Extract the [X, Y] coordinate from the center of the cell holding the provided text.  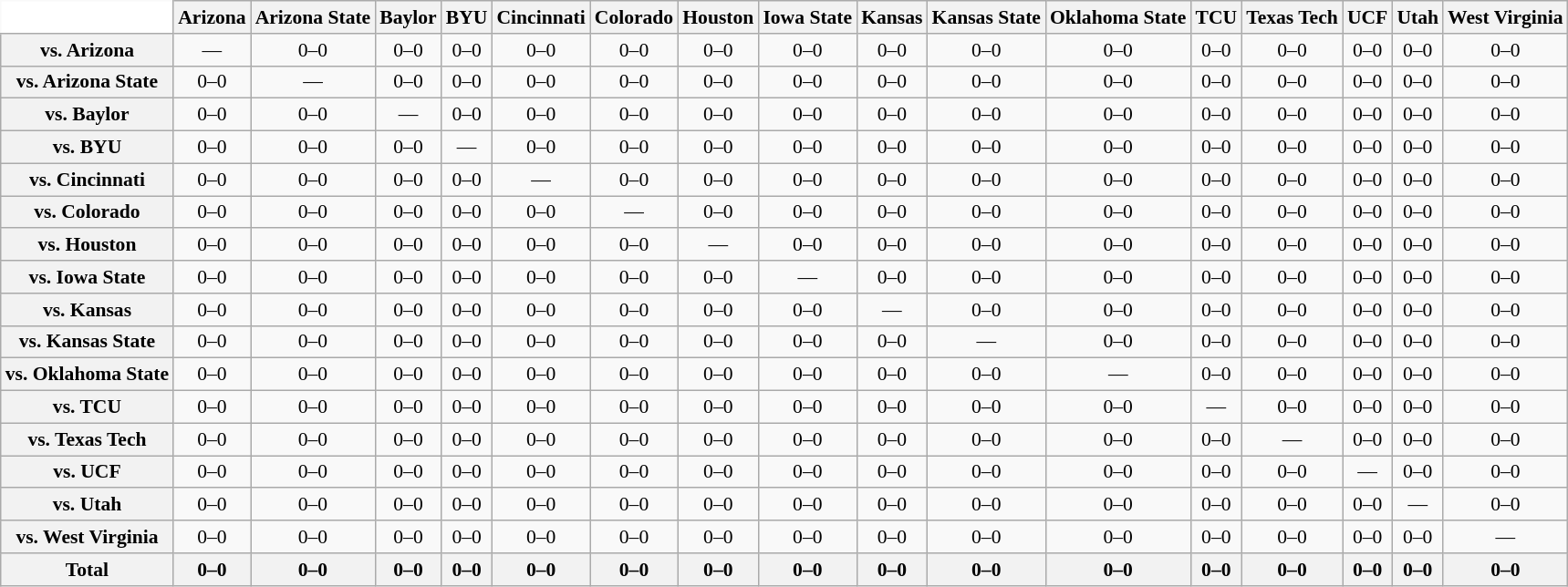
Arizona State [314, 17]
vs. Houston [88, 245]
TCU [1216, 17]
West Virginia [1505, 17]
vs. Iowa State [88, 277]
BYU [467, 17]
Kansas State [987, 17]
Iowa State [807, 17]
Oklahoma State [1118, 17]
vs. Arizona [88, 50]
vs. Utah [88, 505]
Arizona [212, 17]
vs. Oklahoma State [88, 375]
vs. West Virginia [88, 537]
vs. BYU [88, 148]
vs. Kansas [88, 310]
Houston [718, 17]
Utah [1417, 17]
vs. Arizona State [88, 82]
vs. Baylor [88, 115]
vs. Cincinnati [88, 180]
Baylor [408, 17]
vs. TCU [88, 407]
Kansas [892, 17]
Total [88, 570]
vs. Colorado [88, 212]
UCF [1367, 17]
vs. UCF [88, 472]
vs. Texas Tech [88, 439]
Cincinnati [540, 17]
vs. Kansas State [88, 342]
Texas Tech [1292, 17]
Colorado [634, 17]
